Return the (X, Y) coordinate for the center point of the cell that contains the specified text.  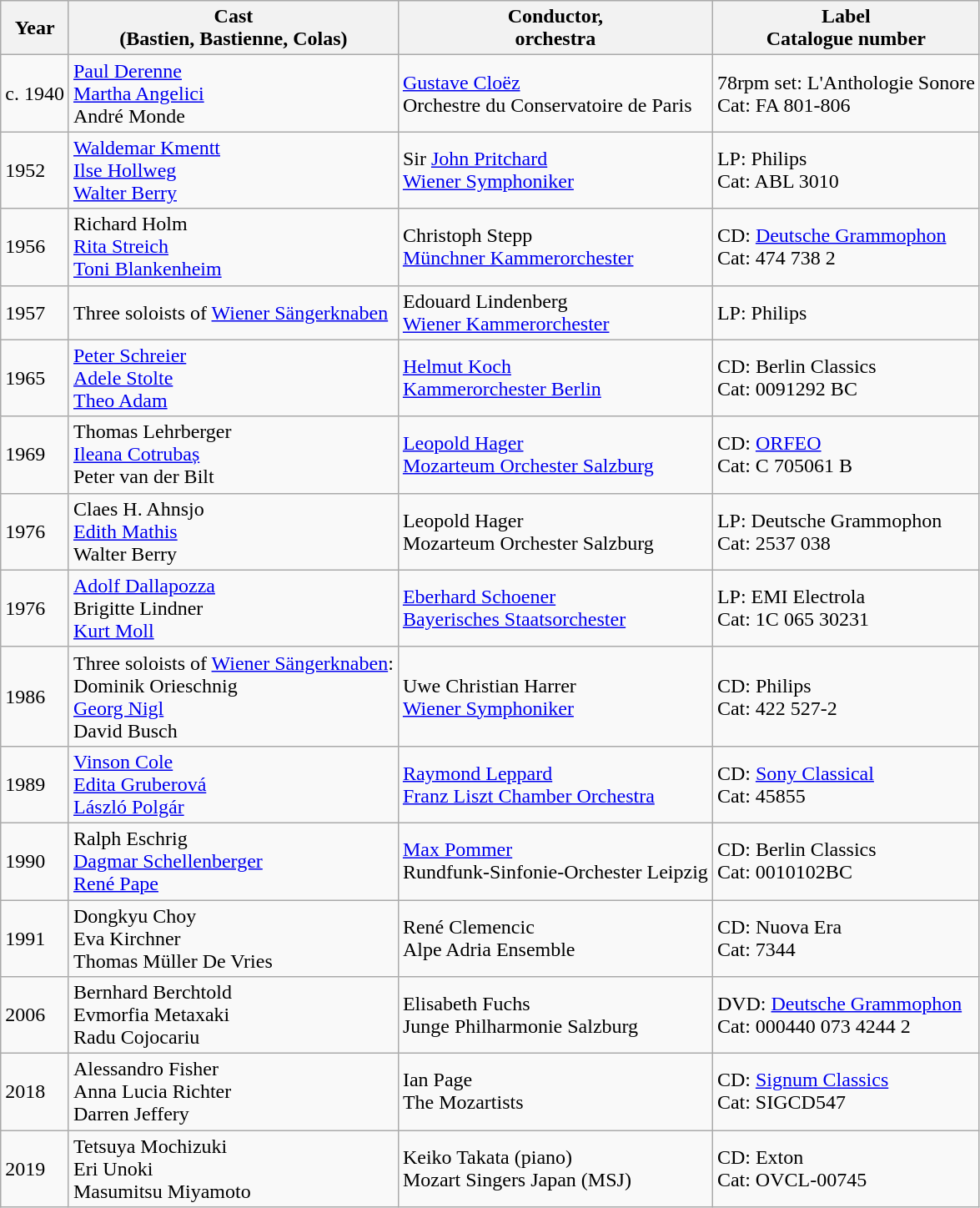
2018 (35, 1092)
LP: Deutsche GrammophonCat: 2537 038 (846, 531)
LP: Philips (846, 312)
CD: Berlin ClassicsCat: 0010102BC (846, 861)
Eberhard SchoenerBayerisches Staatsorchester (555, 608)
Bernhard BerchtoldEvmorfia MetaxakiRadu Cojocariu (234, 1015)
CD: Deutsche GrammophonCat: 474 738 2 (846, 247)
LabelCatalogue number (846, 28)
Keiko Takata (piano)Mozart Singers Japan (MSJ) (555, 1169)
CD: Berlin ClassicsCat: 0091292 BC (846, 378)
Year (35, 28)
1991 (35, 938)
CD: ORFEOCat: C 705061 B (846, 455)
Edouard Lindenberg Wiener Kammerorchester (555, 312)
Ralph EschrigDagmar SchellenbergerRené Pape (234, 861)
Uwe Christian Harrer Wiener Symphoniker (555, 696)
1952 (35, 170)
DVD: Deutsche GrammophonCat: 000440 073 4244 2 (846, 1015)
CD: Sony ClassicalCat: 45855 (846, 784)
Cast(Bastien, Bastienne, Colas) (234, 28)
Paul DerenneMartha AngeliciAndré Monde (234, 93)
Richard HolmRita StreichToni Blankenheim (234, 247)
René ClemencicAlpe Adria Ensemble (555, 938)
Thomas LehrbergerIleana CotrubașPeter van der Bilt (234, 455)
Three soloists of Wiener Sängerknaben (234, 312)
1965 (35, 378)
1989 (35, 784)
Ian PageThe Mozartists (555, 1092)
Claes H. AhnsjoEdith MathisWalter Berry (234, 531)
Tetsuya MochizukiEri UnokiMasumitsu Miyamoto (234, 1169)
Conductor,orchestra (555, 28)
2006 (35, 1015)
78rpm set: L'Anthologie SonoreCat: FA 801-806 (846, 93)
Sir John PritchardWiener Symphoniker (555, 170)
LP: EMI ElectrolaCat: 1C 065 30231 (846, 608)
1957 (35, 312)
1956 (35, 247)
Alessandro FisherAnna Lucia RichterDarren Jeffery (234, 1092)
CD: PhilipsCat: 422 527-2 (846, 696)
Dongkyu ChoyEva KirchnerThomas Müller De Vries (234, 938)
Adolf DallapozzaBrigitte LindnerKurt Moll (234, 608)
Max PommerRundfunk-Sinfonie-Orchester Leipzig (555, 861)
CD: ExtonCat: OVCL-00745 (846, 1169)
1986 (35, 696)
Three soloists of Wiener Sängerknaben:Dominik Orieschnig Georg Nigl David Busch (234, 696)
CD: Nuova EraCat: 7344 (846, 938)
Vinson ColeEdita GruberováLászló Polgár (234, 784)
c. 1940 (35, 93)
Elisabeth FuchsJunge Philharmonie Salzburg (555, 1015)
1990 (35, 861)
Christoph SteppMünchner Kammerorchester (555, 247)
Waldemar KmenttIlse HollwegWalter Berry (234, 170)
Gustave CloëzOrchestre du Conservatoire de Paris (555, 93)
Raymond LeppardFranz Liszt Chamber Orchestra (555, 784)
LP: PhilipsCat: ABL 3010 (846, 170)
Helmut KochKammerorchester Berlin (555, 378)
Peter SchreierAdele StolteTheo Adam (234, 378)
CD: Signum ClassicsCat: SIGCD547 (846, 1092)
2019 (35, 1169)
1969 (35, 455)
